Locate the cell with the specified text and output its [x, y] center coordinate. 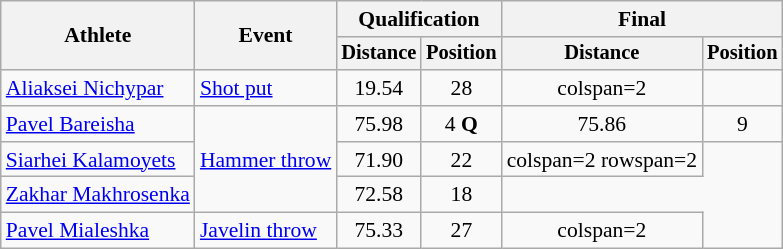
colspan=2 rowspan=2 [602, 160]
22 [461, 160]
Javelin throw [266, 231]
27 [461, 231]
Pavel Bareisha [98, 124]
28 [461, 88]
Qualification [418, 19]
18 [461, 195]
19.54 [378, 88]
Athlete [98, 36]
4 Q [461, 124]
Shot put [266, 88]
Event [266, 36]
Pavel Mialeshka [98, 231]
9 [742, 124]
Final [642, 19]
71.90 [378, 160]
Aliaksei Nichypar [98, 88]
75.86 [602, 124]
75.98 [378, 124]
Hammer throw [266, 160]
Siarhei Kalamoyets [98, 160]
Zakhar Makhrosenka [98, 195]
72.58 [378, 195]
75.33 [378, 231]
